Return (x, y) of the center of cell containing provided text 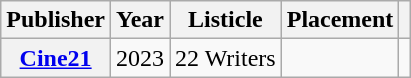
Publisher (56, 20)
Listicle (226, 20)
Placement (340, 20)
Year (140, 20)
22 Writers (226, 58)
2023 (140, 58)
Cine21 (56, 58)
